Identify which cell holds the provided text, then report its (x, y) central coordinate. 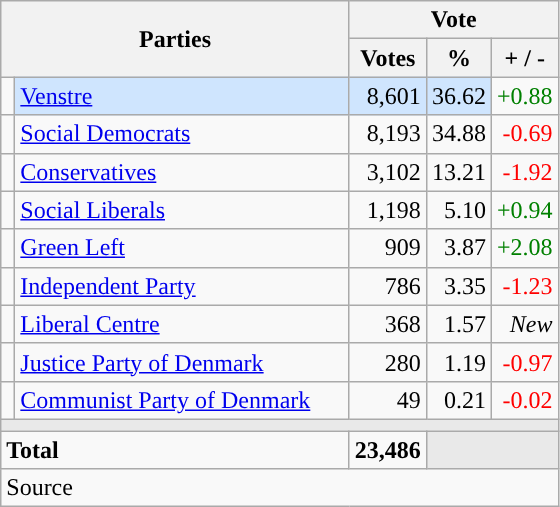
Venstre (182, 96)
Votes (388, 58)
1.57 (458, 324)
-0.97 (524, 362)
Parties (176, 39)
+0.94 (524, 210)
368 (388, 324)
280 (388, 362)
Communist Party of Denmark (182, 400)
Independent Party (182, 286)
-1.92 (524, 172)
+0.88 (524, 96)
909 (388, 248)
Conservatives (182, 172)
+2.08 (524, 248)
34.88 (458, 134)
8,601 (388, 96)
1.19 (458, 362)
Green Left (182, 248)
-1.23 (524, 286)
5.10 (458, 210)
Justice Party of Denmark (182, 362)
786 (388, 286)
1,198 (388, 210)
3,102 (388, 172)
3.87 (458, 248)
36.62 (458, 96)
Source (280, 488)
Social Democrats (182, 134)
Social Liberals (182, 210)
0.21 (458, 400)
13.21 (458, 172)
-0.69 (524, 134)
New (524, 324)
+ / - (524, 58)
-0.02 (524, 400)
3.35 (458, 286)
23,486 (388, 449)
49 (388, 400)
Total (176, 449)
% (458, 58)
Vote (454, 20)
Liberal Centre (182, 324)
8,193 (388, 134)
